Provide the (X, Y) coordinate of the cell's center where the given text is located.  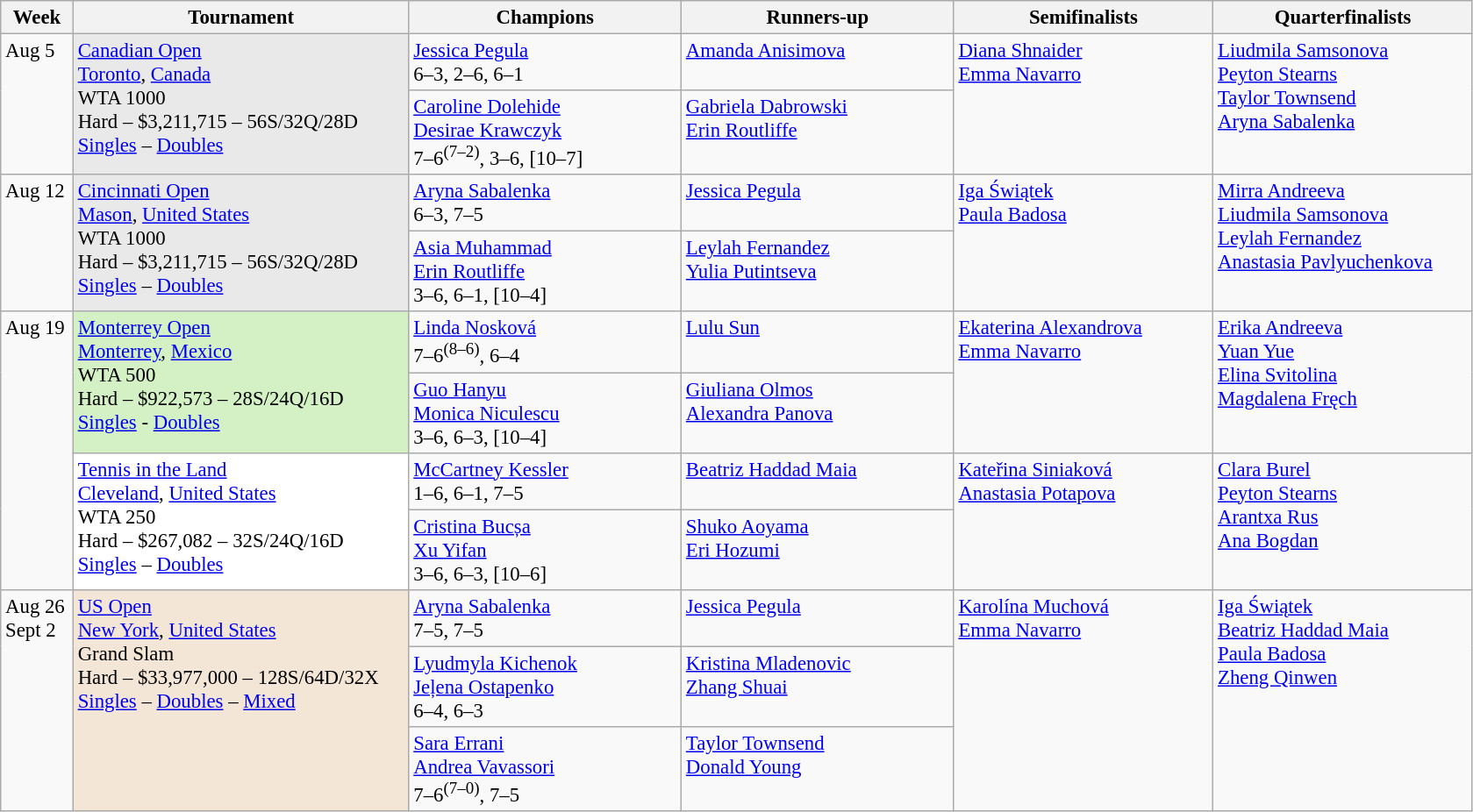
Caroline Dolehide Desirae Krawczyk 7–6(7–2), 3–6, [10–7] (546, 132)
Erika Andreeva Yuan Yue Elina Svitolina Magdalena Fręch (1343, 382)
Mirra Andreeva Liudmila Samsonova Leylah Fernandez Anastasia Pavlyuchenkova (1343, 243)
Champions (546, 18)
Runners-up (818, 18)
Cristina Bucșa Xu Yifan 3–6, 6–3, [10–6] (546, 550)
Kristina Mladenovic Zhang Shuai (818, 687)
Monterrey Open Monterrey, Mexico WTA 500 Hard – $922,573 – 28S/24Q/16D Singles - Doubles (240, 382)
Cincinnati Open Mason, United States WTA 1000 Hard – $3,211,715 – 56S/32Q/28D Singles – Doubles (240, 243)
Semifinalists (1083, 18)
Aryna Sabalenka 6–3, 7–5 (546, 203)
US Open New York, United States Grand Slam Hard – $33,977,000 – 128S/64D/32X Singles – Doubles – Mixed (240, 700)
Tournament (240, 18)
Taylor Townsend Donald Young (818, 769)
Aug 19 (37, 451)
Beatriz Haddad Maia (818, 481)
Karolína Muchová Emma Navarro (1083, 700)
Aryna Sabalenka 7–5, 7–5 (546, 617)
Aug 12 (37, 243)
Lyudmyla Kichenok Jeļena Ostapenko 6–4, 6–3 (546, 687)
Kateřina Siniaková Anastasia Potapova (1083, 521)
Asia Muhammad Erin Routliffe 3–6, 6–1, [10–4] (546, 272)
Aug 5 (37, 105)
Lulu Sun (818, 342)
Shuko Aoyama Eri Hozumi (818, 550)
Jessica Pegula 6–3, 2–6, 6–1 (546, 63)
Guo Hanyu Monica Niculescu 3–6, 6–3, [10–4] (546, 413)
McCartney Kessler 1–6, 6–1, 7–5 (546, 481)
Aug 26 Sept 2 (37, 700)
Clara Burel Peyton Stearns Arantxa Rus Ana Bogdan (1343, 521)
Iga Świątek Beatriz Haddad Maia Paula Badosa Zheng Qinwen (1343, 700)
Liudmila Samsonova Peyton Stearns Taylor Townsend Aryna Sabalenka (1343, 105)
Week (37, 18)
Leylah Fernandez Yulia Putintseva (818, 272)
Amanda Anisimova (818, 63)
Linda Nosková 7–6(8–6), 6–4 (546, 342)
Ekaterina Alexandrova Emma Navarro (1083, 382)
Diana Shnaider Emma Navarro (1083, 105)
Giuliana Olmos Alexandra Panova (818, 413)
Canadian Open Toronto, Canada WTA 1000 Hard – $3,211,715 – 56S/32Q/28D Singles – Doubles (240, 105)
Quarterfinalists (1343, 18)
Tennis in the Land Cleveland, United States WTA 250 Hard – $267,082 – 32S/24Q/16D Singles – Doubles (240, 521)
Iga Świątek Paula Badosa (1083, 243)
Gabriela Dabrowski Erin Routliffe (818, 132)
Sara Errani Andrea Vavassori 7–6(7–0), 7–5 (546, 769)
